Capture the cell that displays the provided text and extract its [x, y] central coordinate. 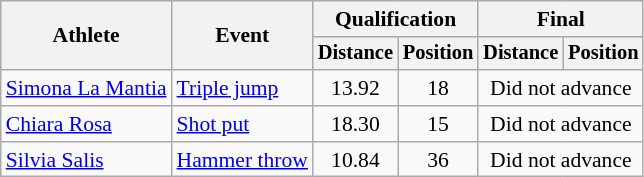
Triple jump [242, 88]
Simona La Mantia [86, 88]
Final [560, 19]
Chiara Rosa [86, 124]
18 [438, 88]
15 [438, 124]
Qualification [396, 19]
Shot put [242, 124]
Athlete [86, 36]
18.30 [356, 124]
Event [242, 36]
13.92 [356, 88]
